Determine the (x, y) coordinate at the center of the cell enclosing the given text.  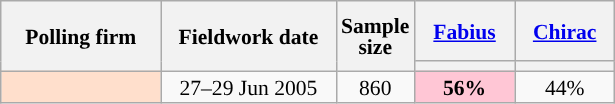
27–29 Jun 2005 (248, 86)
Fabius (464, 31)
56% (464, 86)
Polling firm (81, 36)
Chirac (565, 31)
860 (375, 86)
44% (565, 86)
Fieldwork date (248, 36)
Samplesize (375, 36)
